From the cell containing the given text, extract its center point as (x, y) coordinate. 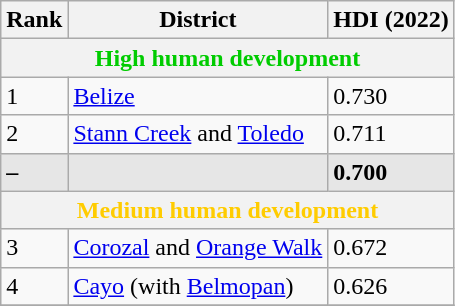
Cayo (with Belmopan) (198, 286)
HDI (2022) (391, 20)
2 (34, 134)
High human development (228, 58)
Belize (198, 96)
0.711 (391, 134)
Corozal and Orange Walk (198, 248)
Medium human development (228, 210)
4 (34, 286)
0.730 (391, 96)
0.700 (391, 172)
1 (34, 96)
0.672 (391, 248)
Rank (34, 20)
0.626 (391, 286)
Stann Creek and Toledo (198, 134)
3 (34, 248)
District (198, 20)
– (34, 172)
